Pinpoint the cell where the given text exists, returning its (x, y) midpoint coordinate. 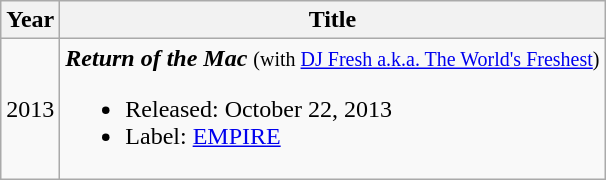
Year (30, 20)
2013 (30, 109)
Title (332, 20)
Return of the Mac (with DJ Fresh a.k.a. The World's Freshest)Released: October 22, 2013Label: EMPIRE (332, 109)
